Find where the given text appears and provide that cell's center as (X, Y) coordinate. 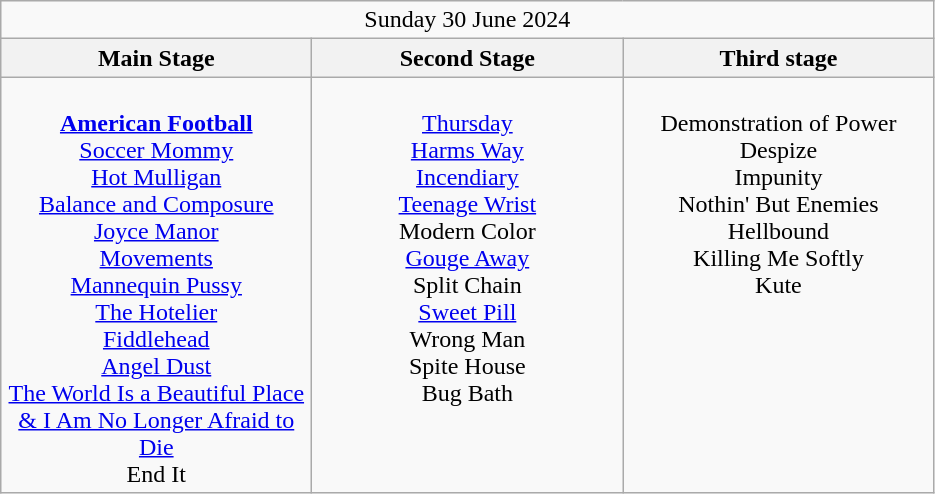
Second Stage (468, 58)
Sunday 30 June 2024 (468, 20)
Main Stage (156, 58)
Thursday Harms Way Incendiary Teenage Wrist Modern Color Gouge Away Split Chain Sweet Pill Wrong Man Spite House Bug Bath (468, 285)
Third stage (778, 58)
Demonstration of Power Despize Impunity Nothin' But Enemies Hellbound Killing Me Softly Kute (778, 285)
